Determine the (x, y) coordinate at the center of the cell enclosing the given text.  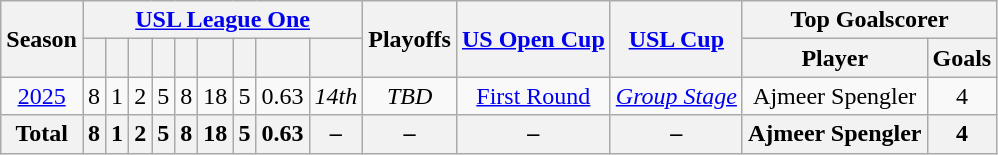
Top Goalscorer (869, 20)
Group Stage (676, 96)
Total (42, 134)
USL League One (222, 20)
US Open Cup (533, 39)
Playoffs (410, 39)
TBD (410, 96)
14th (336, 96)
Goals (962, 58)
2025 (42, 96)
Player (834, 58)
USL Cup (676, 39)
First Round (533, 96)
Season (42, 39)
